For the text-containing cell, return its midpoint in [X, Y] coordinate format. 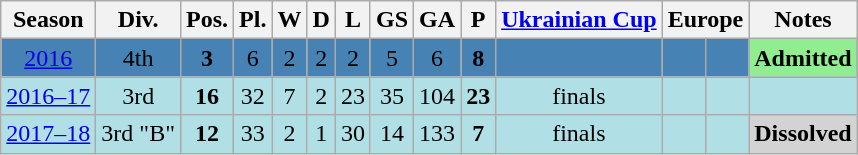
L [352, 20]
Div. [138, 20]
Europe [706, 20]
Dissolved [803, 134]
16 [206, 96]
W [290, 20]
Pl. [253, 20]
104 [438, 96]
P [478, 20]
5 [392, 58]
D [321, 20]
GS [392, 20]
2017–18 [48, 134]
2016–17 [48, 96]
32 [253, 96]
1 [321, 134]
Notes [803, 20]
133 [438, 134]
3rd [138, 96]
14 [392, 134]
30 [352, 134]
2016 [48, 58]
Ukrainian Cup [579, 20]
35 [392, 96]
3 [206, 58]
3rd "B" [138, 134]
Admitted [803, 58]
Season [48, 20]
12 [206, 134]
Pos. [206, 20]
4th [138, 58]
GA [438, 20]
8 [478, 58]
33 [253, 134]
